For the text-containing cell, return its midpoint in [X, Y] coordinate format. 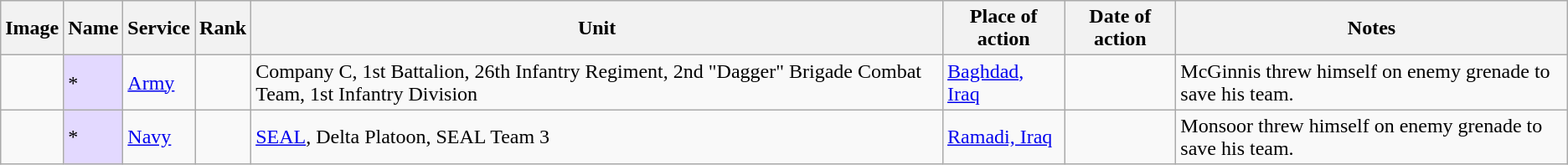
Name [94, 28]
SEAL, Delta Platoon, SEAL Team 3 [597, 137]
Place of action [1003, 28]
Service [159, 28]
Date of action [1121, 28]
Navy [159, 137]
Baghdad, Iraq [1003, 82]
Monsoor threw himself on enemy grenade to save his team. [1372, 137]
McGinnis threw himself on enemy grenade to save his team. [1372, 82]
Notes [1372, 28]
Army [159, 82]
Image [32, 28]
Unit [597, 28]
Ramadi, Iraq [1003, 137]
Company C, 1st Battalion, 26th Infantry Regiment, 2nd "Dagger" Brigade Combat Team, 1st Infantry Division [597, 82]
Rank [223, 28]
